Capture the cell that displays the provided text and extract its [x, y] central coordinate. 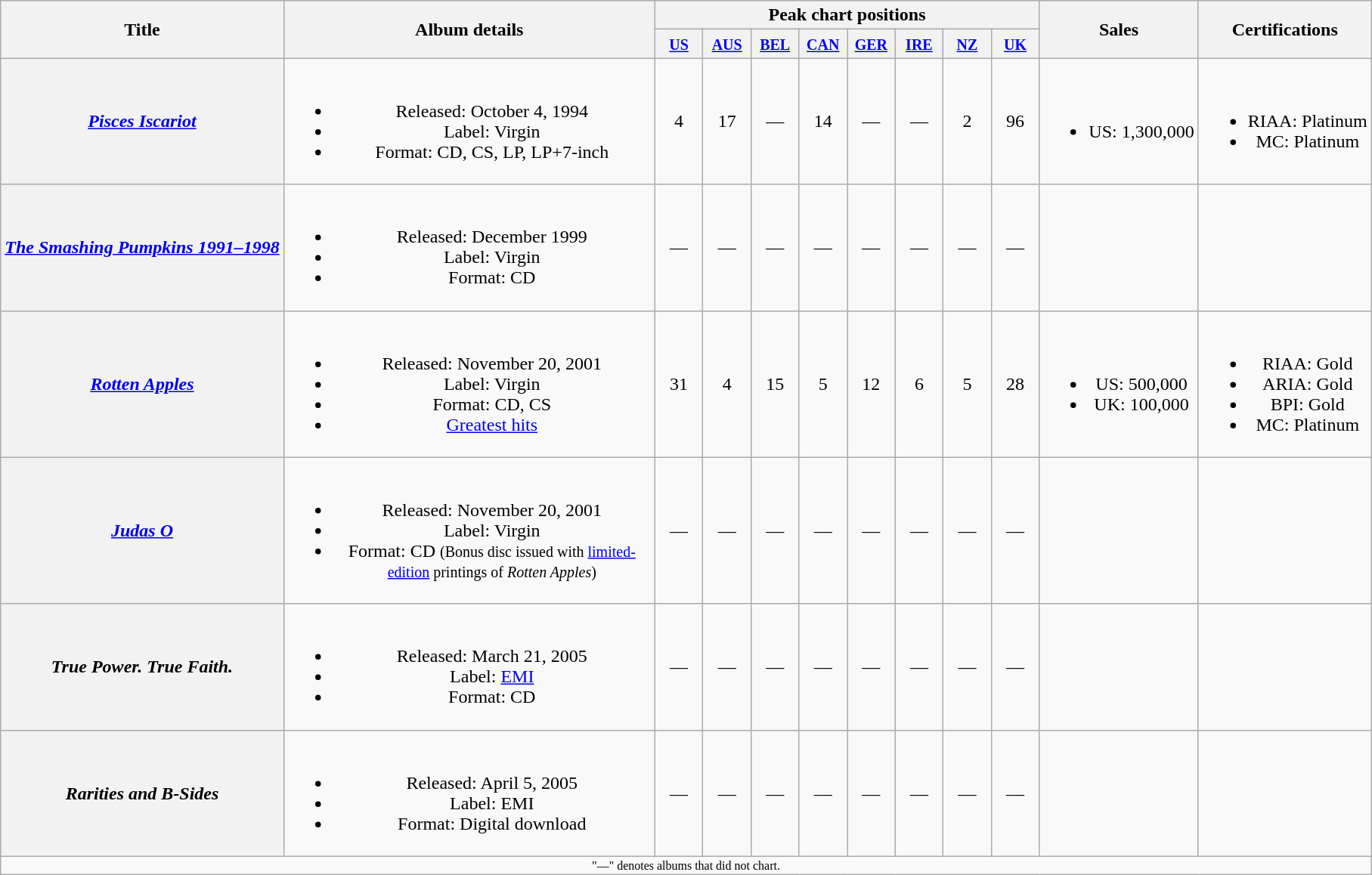
Released: November 20, 2001Label: VirginFormat: CD, CSGreatest hits [469, 384]
The Smashing Pumpkins 1991–1998 [142, 248]
RIAA: GoldARIA: GoldBPI: GoldMC: Platinum [1285, 384]
12 [872, 384]
RIAA: PlatinumMC: Platinum [1285, 121]
True Power. True Faith. [142, 666]
US: 1,300,000 [1119, 121]
Judas O [142, 530]
Rarities and B-Sides [142, 793]
NZ [968, 44]
14 [823, 121]
Album details [469, 29]
Peak chart positions [847, 15]
96 [1015, 121]
US [679, 44]
Rotten Apples [142, 384]
2 [968, 121]
31 [679, 384]
15 [775, 384]
Released: April 5, 2005Label: EMIFormat: Digital download [469, 793]
IRE [919, 44]
6 [919, 384]
Released: December 1999Label: VirginFormat: CD [469, 248]
Title [142, 29]
Certifications [1285, 29]
CAN [823, 44]
Pisces Iscariot [142, 121]
Released: October 4, 1994Label: VirginFormat: CD, CS, LP, LP+7-inch [469, 121]
Released: March 21, 2005Label: EMIFormat: CD [469, 666]
BEL [775, 44]
28 [1015, 384]
Released: November 20, 2001Label: VirginFormat: CD (Bonus disc issued with limited-edition printings of Rotten Apples) [469, 530]
AUS [727, 44]
17 [727, 121]
US: 500,000UK: 100,000 [1119, 384]
GER [872, 44]
UK [1015, 44]
"—" denotes albums that did not chart. [686, 865]
Sales [1119, 29]
